For the text-containing cell, return its midpoint in [X, Y] coordinate format. 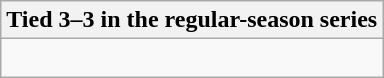
Tied 3–3 in the regular-season series [192, 20]
